Determine the (x, y) coordinate at the center of the cell enclosing the given text.  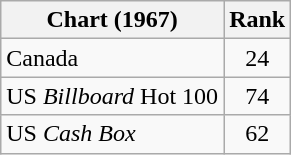
62 (258, 134)
24 (258, 58)
Chart (1967) (112, 20)
Rank (258, 20)
US Cash Box (112, 134)
74 (258, 96)
Canada (112, 58)
US Billboard Hot 100 (112, 96)
